Pinpoint the cell where the given text exists, returning its [x, y] midpoint coordinate. 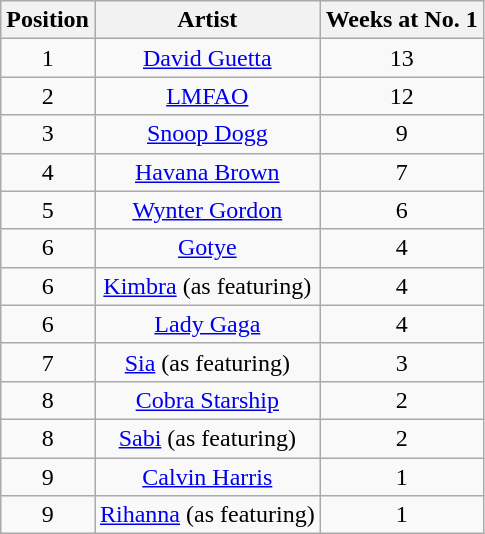
Snoop Dogg [207, 134]
Position [48, 20]
Gotye [207, 248]
Weeks at No. 1 [402, 20]
LMFAO [207, 96]
Lady Gaga [207, 324]
Sabi (as featuring) [207, 438]
David Guetta [207, 58]
Rihanna (as featuring) [207, 515]
Sia (as featuring) [207, 362]
13 [402, 58]
Calvin Harris [207, 477]
Wynter Gordon [207, 210]
Kimbra (as featuring) [207, 286]
Cobra Starship [207, 400]
5 [48, 210]
Havana Brown [207, 172]
12 [402, 96]
Artist [207, 20]
